Pinpoint the cell where the given text exists, returning its (x, y) midpoint coordinate. 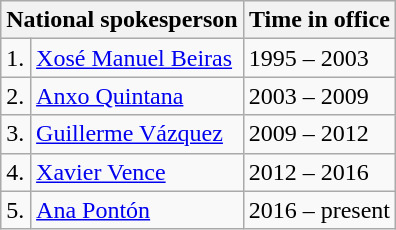
1. (16, 58)
2016 – present (319, 210)
2009 – 2012 (319, 134)
Xavier Vence (138, 172)
Xosé Manuel Beiras (138, 58)
2. (16, 96)
Anxo Quintana (138, 96)
1995 – 2003 (319, 58)
5. (16, 210)
National spokesperson (122, 20)
4. (16, 172)
2003 – 2009 (319, 96)
Ana Pontón (138, 210)
2012 – 2016 (319, 172)
Time in office (319, 20)
Guillerme Vázquez (138, 134)
3. (16, 134)
